Output the (X, Y) coordinate of the center of the cell containing the given text.  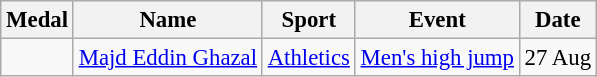
Men's high jump (437, 58)
Date (558, 20)
Name (168, 20)
27 Aug (558, 58)
Medal (38, 20)
Majd Eddin Ghazal (168, 58)
Event (437, 20)
Sport (308, 20)
Athletics (308, 58)
